Output the [x, y] coordinate of the center of the cell containing the given text.  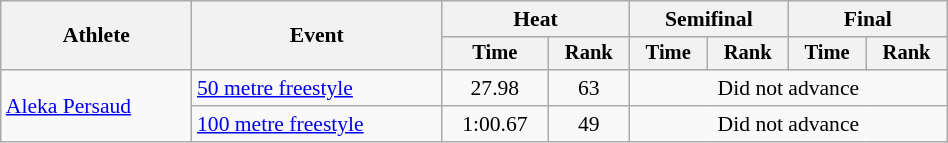
1:00.67 [496, 124]
Aleka Persaud [96, 106]
50 metre freestyle [317, 88]
Athlete [96, 36]
63 [588, 88]
Event [317, 36]
100 metre freestyle [317, 124]
27.98 [496, 88]
Semifinal [708, 19]
Final [868, 19]
Heat [536, 19]
49 [588, 124]
